Locate the cell with the specified text and output its [x, y] center coordinate. 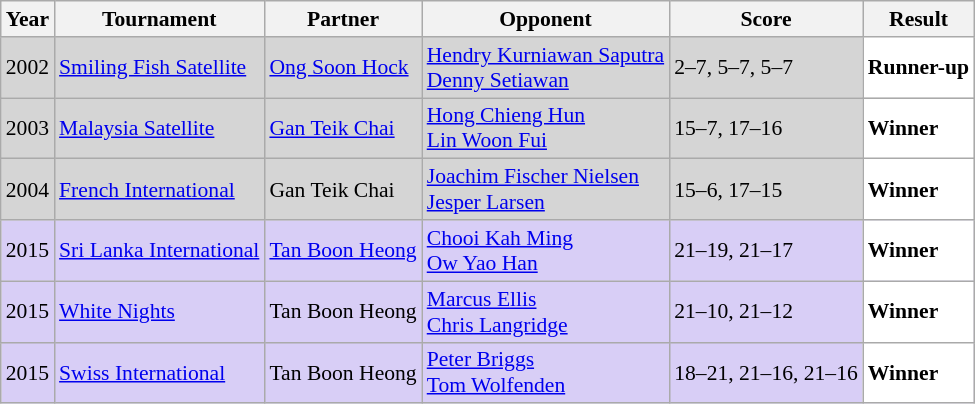
Peter Briggs Tom Wolfenden [546, 372]
18–21, 21–16, 21–16 [766, 372]
2003 [28, 128]
Marcus Ellis Chris Langridge [546, 312]
Opponent [546, 19]
Hendry Kurniawan Saputra Denny Setiawan [546, 68]
Smiling Fish Satellite [159, 68]
Hong Chieng Hun Lin Woon Fui [546, 128]
Ong Soon Hock [342, 68]
15–7, 17–16 [766, 128]
21–19, 21–17 [766, 250]
Sri Lanka International [159, 250]
Chooi Kah Ming Ow Yao Han [546, 250]
21–10, 21–12 [766, 312]
Tournament [159, 19]
Joachim Fischer Nielsen Jesper Larsen [546, 190]
Runner-up [918, 68]
15–6, 17–15 [766, 190]
Result [918, 19]
Score [766, 19]
White Nights [159, 312]
Malaysia Satellite [159, 128]
Partner [342, 19]
2–7, 5–7, 5–7 [766, 68]
2004 [28, 190]
2002 [28, 68]
French International [159, 190]
Year [28, 19]
Swiss International [159, 372]
